Pinpoint the cell where the given text exists, returning its [x, y] midpoint coordinate. 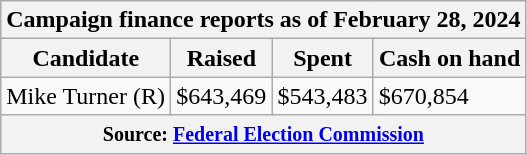
Campaign finance reports as of February 28, 2024 [264, 20]
Candidate [86, 58]
$543,483 [322, 96]
Source: Federal Election Commission [264, 134]
Mike Turner (R) [86, 96]
Cash on hand [450, 58]
Raised [222, 58]
$643,469 [222, 96]
$670,854 [450, 96]
Spent [322, 58]
